Determine the [X, Y] coordinate at the center of the cell enclosing the given text.  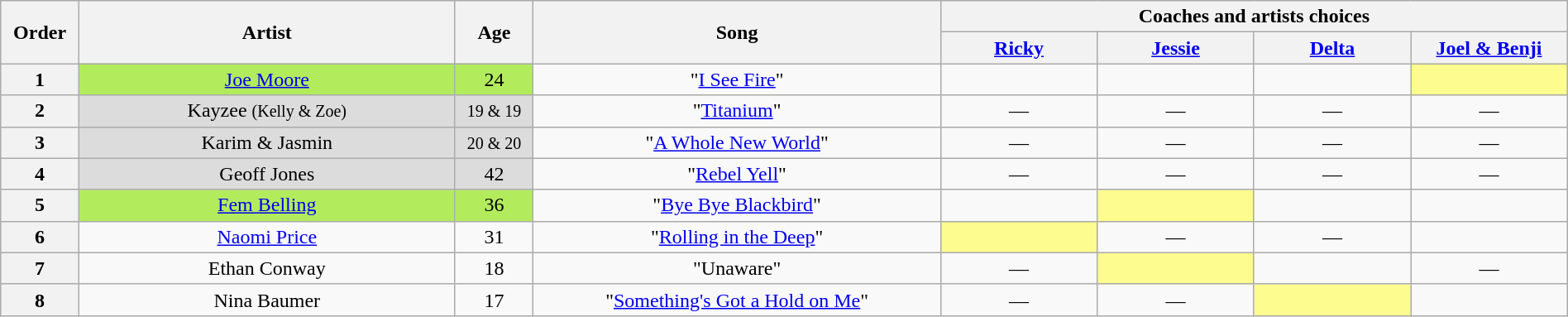
"Titanium" [738, 111]
36 [495, 205]
Age [495, 32]
1 [40, 79]
17 [495, 300]
5 [40, 205]
Fem Belling [266, 205]
"A Whole New World" [738, 142]
8 [40, 300]
Artist [266, 32]
"Something's Got a Hold on Me" [738, 300]
Nina Baumer [266, 300]
"Unaware" [738, 268]
Ricky [1019, 48]
Coaches and artists choices [1254, 17]
Order [40, 32]
"Rolling in the Deep" [738, 237]
42 [495, 174]
"Rebel Yell" [738, 174]
20 & 20 [495, 142]
6 [40, 237]
18 [495, 268]
Kayzee (Kelly & Zoe) [266, 111]
Jessie [1176, 48]
Geoff Jones [266, 174]
31 [495, 237]
Joel & Benji [1489, 48]
"Bye Bye Blackbird" [738, 205]
7 [40, 268]
Delta [1331, 48]
Karim & Jasmin [266, 142]
3 [40, 142]
Song [738, 32]
Ethan Conway [266, 268]
4 [40, 174]
2 [40, 111]
19 & 19 [495, 111]
24 [495, 79]
Joe Moore [266, 79]
"I See Fire" [738, 79]
Naomi Price [266, 237]
